Output the [X, Y] coordinate of the center of the cell containing the given text.  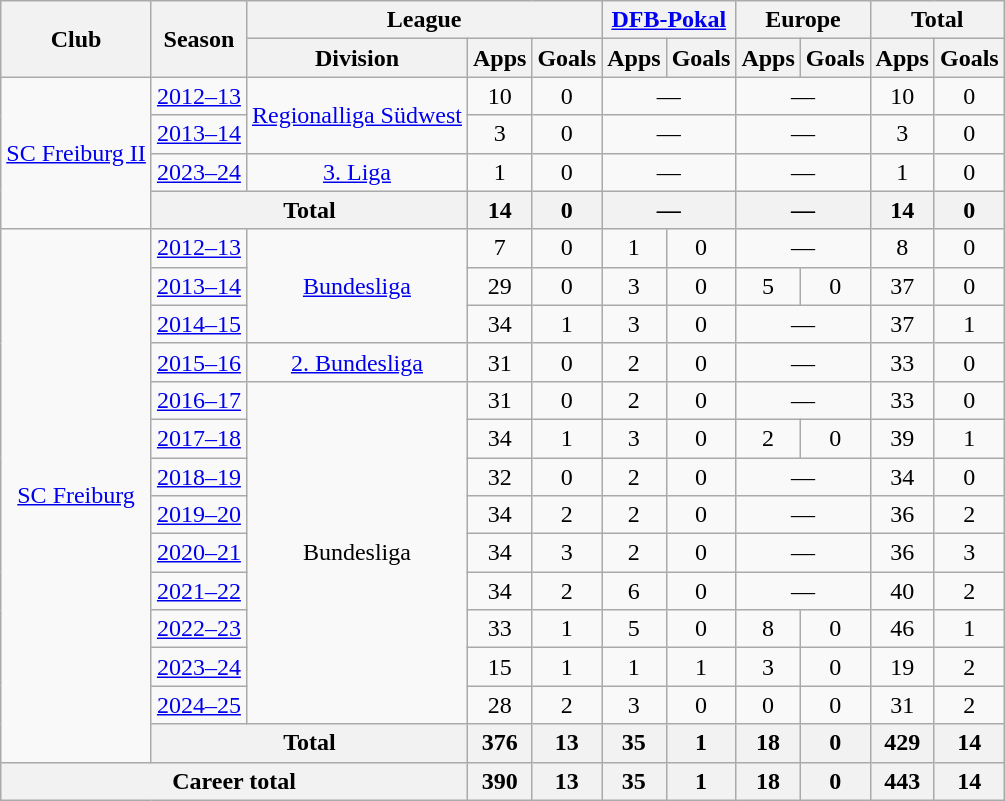
32 [499, 477]
Division [356, 58]
Club [76, 39]
6 [634, 591]
376 [499, 743]
443 [902, 781]
2015–16 [198, 362]
429 [902, 743]
19 [902, 667]
Season [198, 39]
2018–19 [198, 477]
DFB-Pokal [669, 20]
39 [902, 438]
2. Bundesliga [356, 362]
Career total [234, 781]
28 [499, 705]
46 [902, 629]
Regionalliga Südwest [356, 115]
League [424, 20]
2017–18 [198, 438]
2016–17 [198, 400]
Europe [803, 20]
390 [499, 781]
2021–22 [198, 591]
2022–23 [198, 629]
15 [499, 667]
40 [902, 591]
SC Freiburg [76, 496]
7 [499, 248]
2014–15 [198, 324]
2024–25 [198, 705]
29 [499, 286]
3. Liga [356, 172]
SC Freiburg II [76, 153]
2019–20 [198, 515]
2020–21 [198, 553]
